Identify which cell holds the provided text, then report its (x, y) central coordinate. 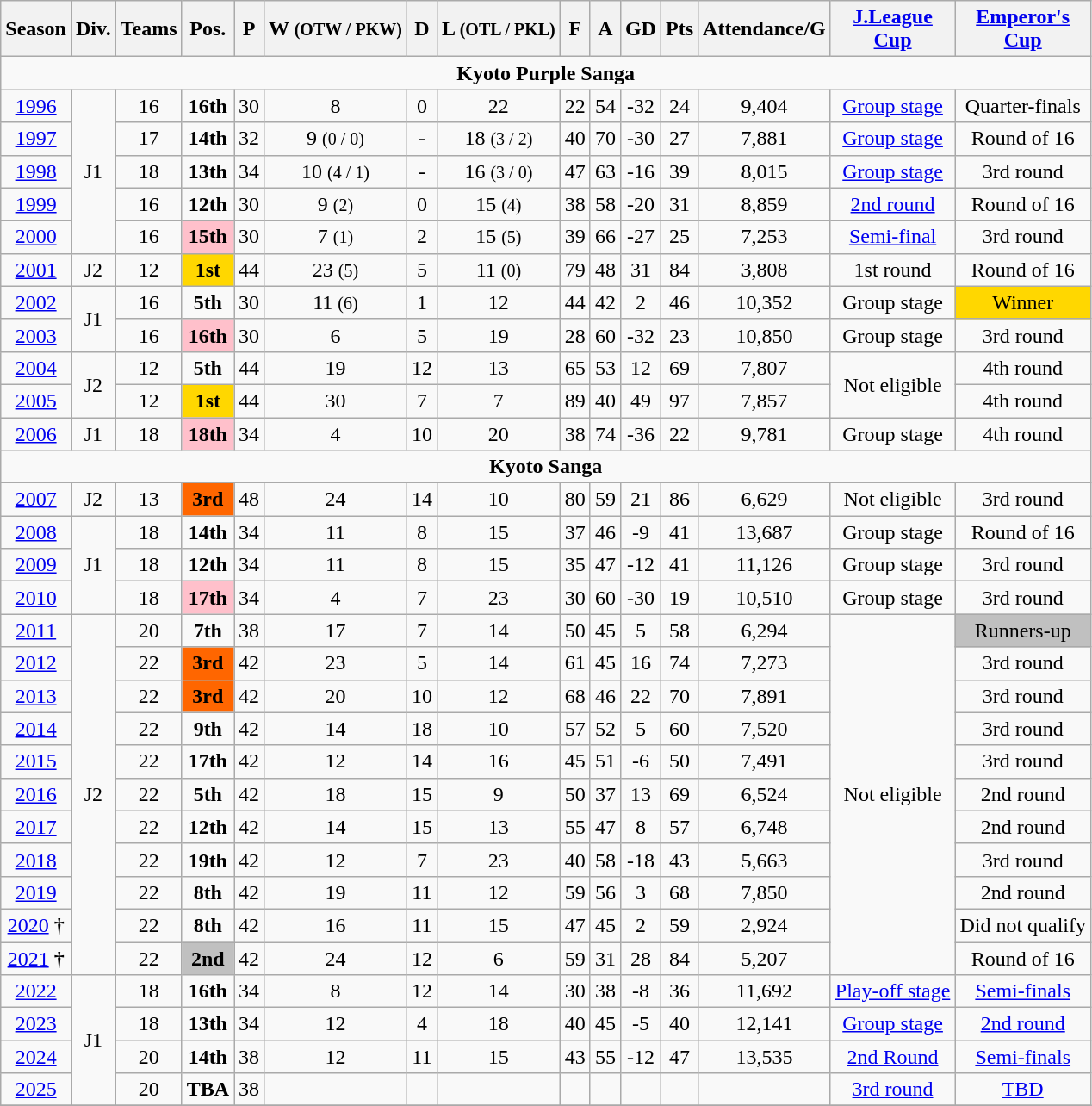
2006 (36, 433)
56 (605, 892)
2022 (36, 991)
6,294 (765, 631)
2008 (36, 532)
-8 (641, 991)
7,891 (765, 696)
Winner (1023, 302)
32 (250, 139)
Kyoto Sanga (546, 467)
27 (679, 139)
2004 (36, 368)
TBD (1023, 1090)
7,857 (765, 401)
2nd Round (892, 1057)
2018 (36, 860)
2011 (36, 631)
W (OTW / PKW) (336, 29)
-18 (641, 860)
-16 (641, 171)
2005 (36, 401)
7,491 (765, 761)
21 (641, 500)
54 (605, 106)
Pos. (208, 29)
TBA (208, 1090)
52 (605, 729)
P (250, 29)
L (OTL / PKL) (498, 29)
7,807 (765, 368)
2017 (36, 827)
Quarter-finals (1023, 106)
7,520 (765, 729)
7,850 (765, 892)
35 (575, 565)
2003 (36, 335)
5,663 (765, 860)
6,748 (765, 827)
2024 (36, 1057)
2020 † (36, 925)
2025 (36, 1090)
1 (422, 302)
-27 (641, 237)
7th (208, 631)
11 (6) (336, 302)
6,629 (765, 500)
1997 (36, 139)
11,126 (765, 565)
2nd (208, 959)
9 (498, 794)
2,924 (765, 925)
12,141 (765, 1024)
65 (575, 368)
2016 (36, 794)
80 (575, 500)
-20 (641, 204)
86 (679, 500)
7,881 (765, 139)
3,808 (765, 270)
1996 (36, 106)
9th (208, 729)
13,535 (765, 1057)
10,352 (765, 302)
8,859 (765, 204)
2013 (36, 696)
Kyoto Purple Sanga (546, 73)
5,207 (765, 959)
9,781 (765, 433)
53 (605, 368)
63 (605, 171)
Pts (679, 29)
2015 (36, 761)
3 (641, 892)
11,692 (765, 991)
2000 (36, 237)
2019 (36, 892)
Div. (93, 29)
1998 (36, 171)
9 (2) (336, 204)
1999 (36, 204)
9,404 (765, 106)
-5 (641, 1024)
Runners-up (1023, 631)
97 (679, 401)
-6 (641, 761)
66 (605, 237)
2010 (36, 598)
13,687 (765, 532)
11 (0) (498, 270)
15 (4) (498, 204)
7,253 (765, 237)
-9 (641, 532)
1st round (892, 270)
Did not qualify (1023, 925)
8,015 (765, 171)
GD (641, 29)
D (422, 29)
Attendance/G (765, 29)
-36 (641, 433)
7,273 (765, 663)
10 (4 / 1) (336, 171)
36 (679, 991)
2012 (36, 663)
9 (0 / 0) (336, 139)
10,510 (765, 598)
18th (208, 433)
23 (5) (336, 270)
6,524 (765, 794)
2007 (36, 500)
79 (575, 270)
16 (3 / 0) (498, 171)
25 (679, 237)
15th (208, 237)
A (605, 29)
7 (1) (336, 237)
Emperor'sCup (1023, 29)
51 (605, 761)
2002 (36, 302)
18 (3 / 2) (498, 139)
2021 † (36, 959)
2014 (36, 729)
15 (5) (498, 237)
2009 (36, 565)
19th (208, 860)
J.LeagueCup (892, 29)
61 (575, 663)
89 (575, 401)
2001 (36, 270)
Play-off stage (892, 991)
Season (36, 29)
F (575, 29)
2023 (36, 1024)
49 (641, 401)
Teams (148, 29)
Semi-final (892, 237)
10,850 (765, 335)
